Scan for the cell matching the given text and deliver its (x, y) coordinate at center. 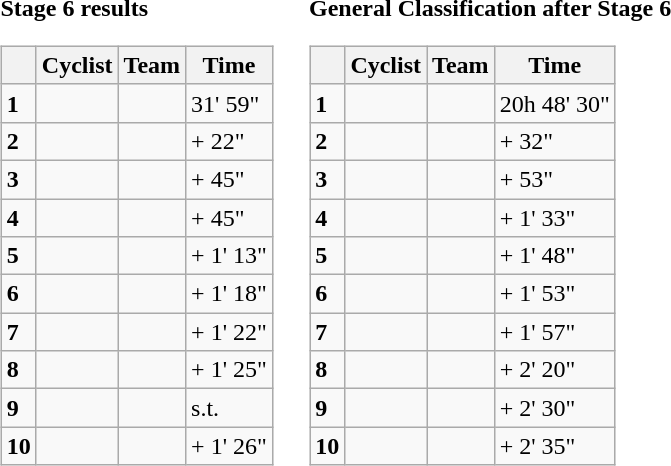
+ 1' 13" (230, 256)
+ 1' 22" (230, 332)
31' 59" (230, 103)
20h 48' 30" (554, 103)
+ 1' 53" (554, 294)
+ 2' 30" (554, 408)
+ 1' 25" (230, 370)
+ 1' 48" (554, 256)
+ 1' 33" (554, 217)
s.t. (230, 408)
+ 2' 20" (554, 370)
+ 2' 35" (554, 446)
+ 32" (554, 141)
+ 22" (230, 141)
+ 1' 26" (230, 446)
+ 53" (554, 179)
+ 1' 18" (230, 294)
+ 1' 57" (554, 332)
